Find where the given text appears and provide that cell's center as (x, y) coordinate. 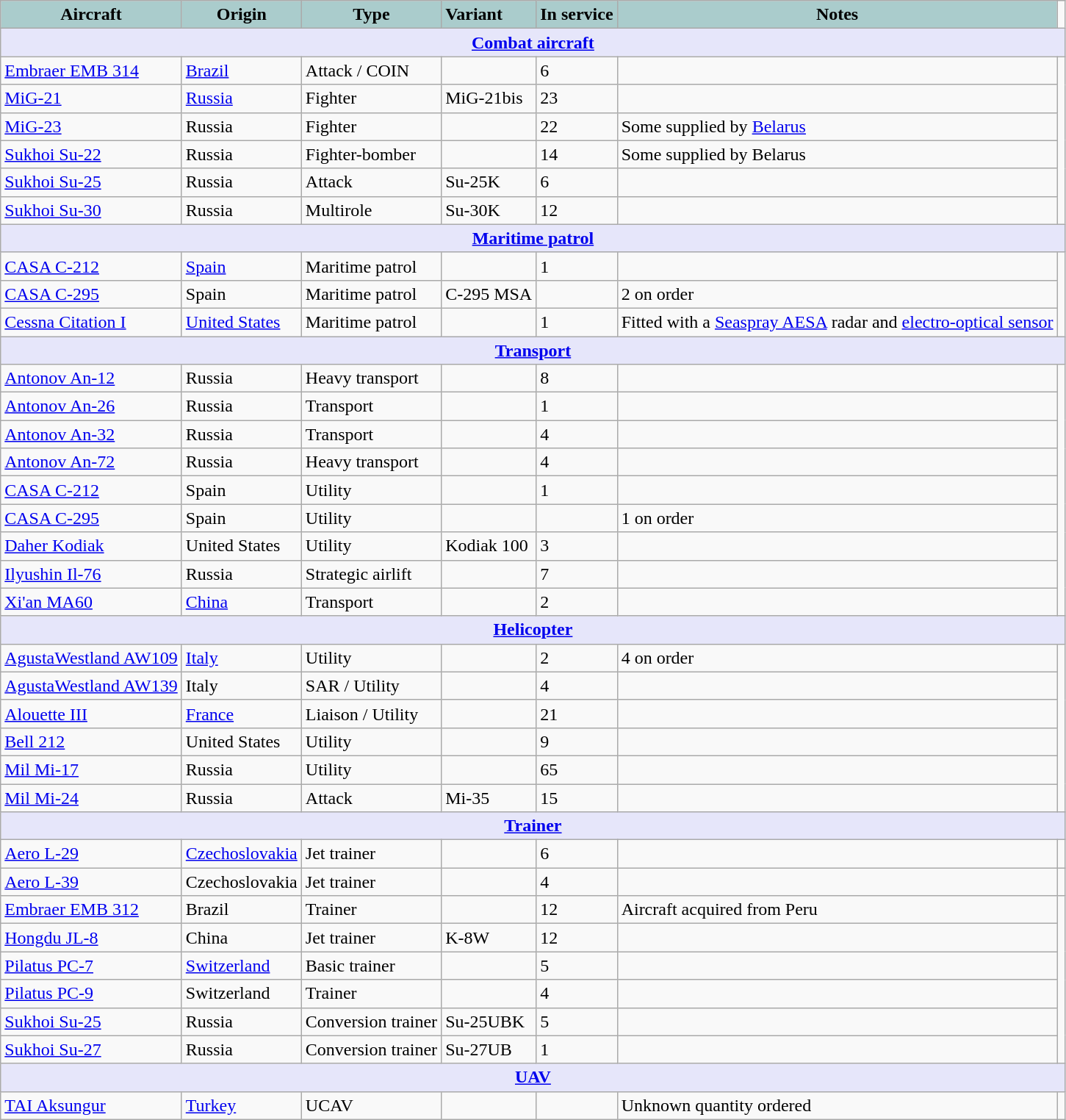
Kodiak 100 (489, 546)
8 (577, 378)
3 (577, 546)
Embraer EMB 314 (91, 71)
14 (577, 154)
In service (577, 15)
Alouette III (91, 714)
Su-27UB (489, 1049)
2 on order (838, 294)
Type (371, 15)
Bell 212 (91, 742)
Sukhoi Su-27 (91, 1049)
Strategic airlift (371, 574)
MiG-23 (91, 126)
9 (577, 742)
UAV (533, 1077)
Daher Kodiak (91, 546)
Cessna Citation I (91, 322)
MiG-21bis (489, 98)
Sukhoi Su-22 (91, 154)
Mil Mi-17 (91, 769)
Antonov An-12 (91, 378)
4 on order (838, 658)
15 (577, 797)
Su-25K (489, 182)
SAR / Utility (371, 686)
AgustaWestland AW139 (91, 686)
Antonov An-26 (91, 406)
1 on order (838, 518)
23 (577, 98)
Ilyushin Il-76 (91, 574)
7 (577, 574)
22 (577, 126)
K-8W (489, 938)
France (241, 714)
Fighter-bomber (371, 154)
Su-25UBK (489, 1022)
21 (577, 714)
Aircraft acquired from Peru (838, 910)
Origin (241, 15)
Variant (489, 15)
Aircraft (91, 15)
Combat aircraft (533, 43)
Turkey (241, 1105)
Unknown quantity ordered (838, 1105)
Helicopter (533, 630)
Notes (838, 15)
65 (577, 769)
Embraer EMB 312 (91, 910)
Multirole (371, 210)
Sukhoi Su-30 (91, 210)
Attack / COIN (371, 71)
Liaison / Utility (371, 714)
Su-30K (489, 210)
Pilatus PC-9 (91, 994)
Aero L-39 (91, 882)
Antonov An-72 (91, 462)
AgustaWestland AW109 (91, 658)
Hongdu JL-8 (91, 938)
UCAV (371, 1105)
Pilatus PC-7 (91, 966)
C-295 MSA (489, 294)
Aero L-29 (91, 854)
Fitted with a Seaspray AESA radar and electro-optical sensor (838, 322)
TAI Aksungur (91, 1105)
Mi-35 (489, 797)
Xi'an MA60 (91, 602)
Antonov An-32 (91, 434)
Basic trainer (371, 966)
MiG-21 (91, 98)
Mil Mi-24 (91, 797)
